Scan for the cell matching the given text and deliver its [X, Y] coordinate at center. 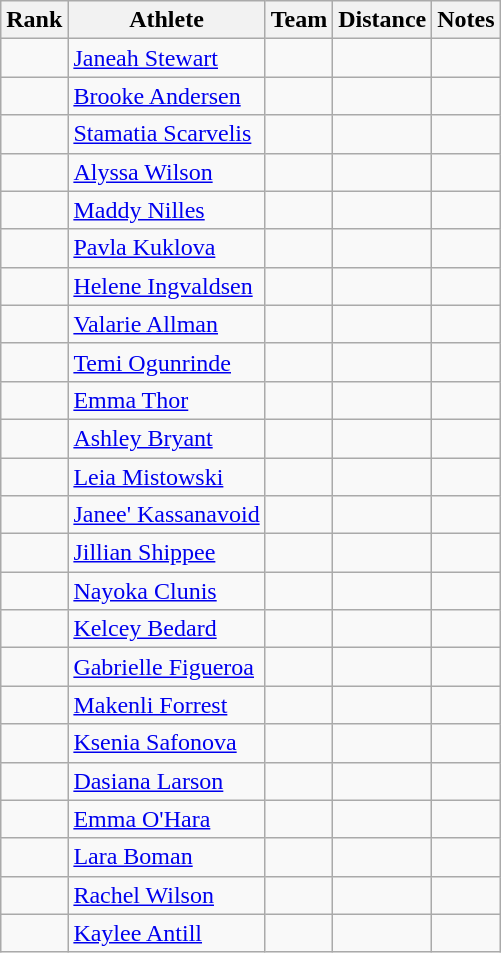
Dasiana Larson [166, 781]
Kaylee Antill [166, 933]
Valarie Allman [166, 324]
Emma O'Hara [166, 819]
Janeah Stewart [166, 58]
Brooke Andersen [166, 96]
Leia Mistowski [166, 477]
Helene Ingvaldsen [166, 286]
Rachel Wilson [166, 895]
Notes [466, 20]
Distance [382, 20]
Alyssa Wilson [166, 172]
Athlete [166, 20]
Makenli Forrest [166, 705]
Gabrielle Figueroa [166, 667]
Jillian Shippee [166, 553]
Kelcey Bedard [166, 629]
Emma Thor [166, 400]
Pavla Kuklova [166, 248]
Maddy Nilles [166, 210]
Janee' Kassanavoid [166, 515]
Temi Ogunrinde [166, 362]
Nayoka Clunis [166, 591]
Ashley Bryant [166, 438]
Ksenia Safonova [166, 743]
Lara Boman [166, 857]
Team [299, 20]
Stamatia Scarvelis [166, 134]
Rank [34, 20]
